Search for the cell housing the specified text and yield its (X, Y) center coordinate. 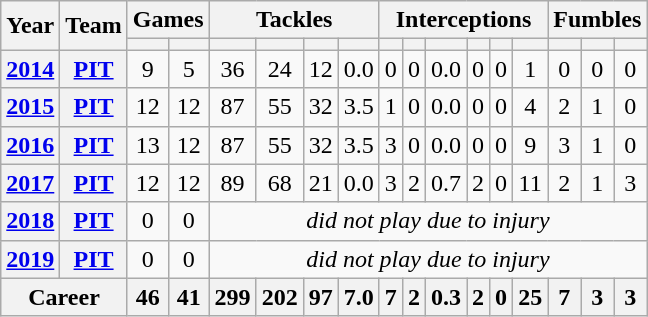
Tackles (294, 20)
2016 (30, 145)
97 (320, 297)
24 (280, 69)
2015 (30, 107)
5 (188, 69)
Team (94, 26)
13 (148, 145)
2014 (30, 69)
41 (188, 297)
7.0 (358, 297)
2019 (30, 259)
11 (530, 183)
4 (530, 107)
Fumbles (598, 20)
68 (280, 183)
Games (168, 20)
25 (530, 297)
Year (30, 26)
2017 (30, 183)
202 (280, 297)
Interceptions (463, 20)
21 (320, 183)
46 (148, 297)
299 (232, 297)
0.3 (446, 297)
36 (232, 69)
89 (232, 183)
Career (64, 297)
0.7 (446, 183)
2018 (30, 221)
